Provide the (X, Y) coordinate of the cell's center where the given text is located.  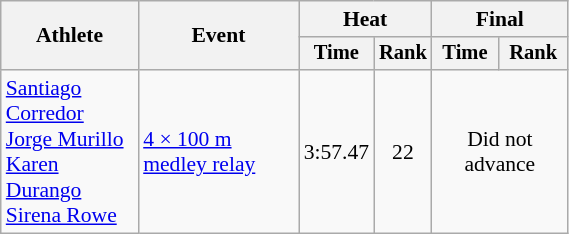
Heat (366, 19)
4 × 100 m medley relay (218, 152)
Did not advance (500, 152)
Final (500, 19)
Athlete (70, 36)
Santiago Corredor Jorge Murillo Karen Durango Sirena Rowe (70, 152)
22 (403, 152)
Event (218, 36)
3:57.47 (336, 152)
